Return (X, Y) of the center of cell containing provided text 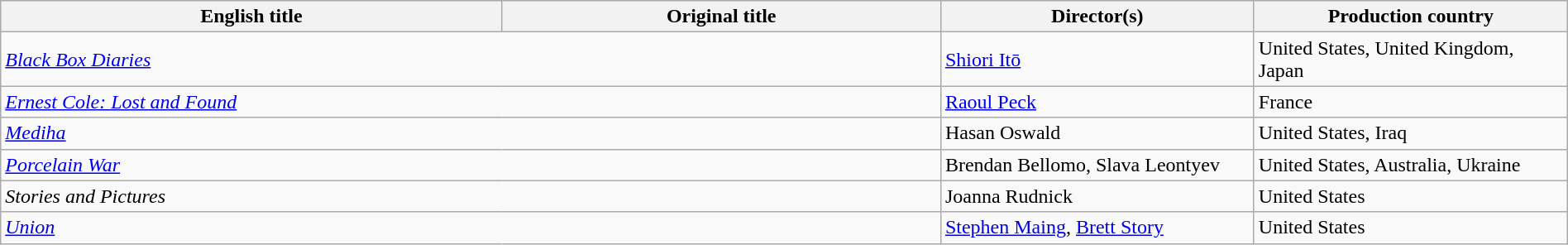
Stephen Maing, Brett Story (1097, 228)
Original title (721, 17)
United States, Australia, Ukraine (1411, 165)
Ernest Cole: Lost and Found (471, 102)
Joanna Rudnick (1097, 196)
Porcelain War (471, 165)
Black Box Diaries (471, 60)
United States, Iraq (1411, 133)
Brendan Bellomo, Slava Leontyev (1097, 165)
Union (471, 228)
Mediha (471, 133)
Shiori Itō (1097, 60)
United States, United Kingdom, Japan (1411, 60)
Raoul Peck (1097, 102)
France (1411, 102)
Hasan Oswald (1097, 133)
English title (251, 17)
Stories and Pictures (471, 196)
Director(s) (1097, 17)
Production country (1411, 17)
